Output the [x, y] coordinate of the center of the cell containing the given text.  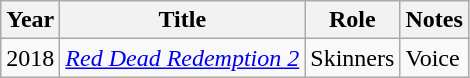
Title [182, 20]
2018 [30, 58]
Red Dead Redemption 2 [182, 58]
Notes [434, 20]
Role [352, 20]
Year [30, 20]
Voice [434, 58]
Skinners [352, 58]
